Search for the cell housing the specified text and yield its (X, Y) center coordinate. 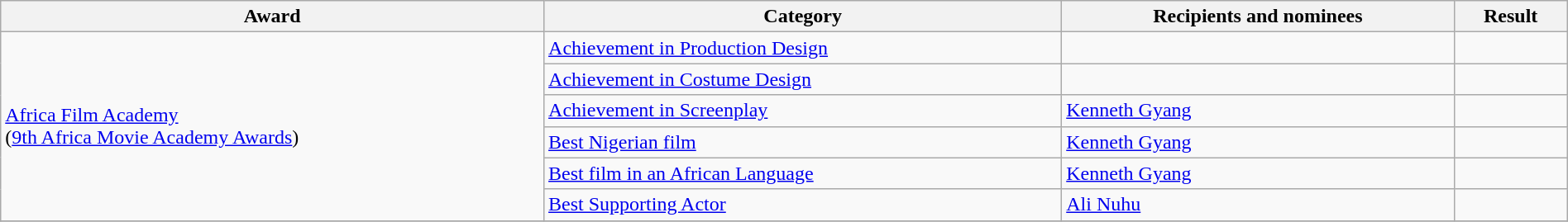
Recipients and nominees (1258, 17)
Result (1510, 17)
Category (803, 17)
Achievement in Costume Design (803, 79)
Award (273, 17)
Africa Film Academy (9th Africa Movie Academy Awards) (273, 126)
Achievement in Screenplay (803, 111)
Ali Nuhu (1258, 205)
Achievement in Production Design (803, 48)
Best Nigerian film (803, 142)
Best film in an African Language (803, 173)
Best Supporting Actor (803, 205)
